Output the (X, Y) coordinate of the center of the cell containing the given text.  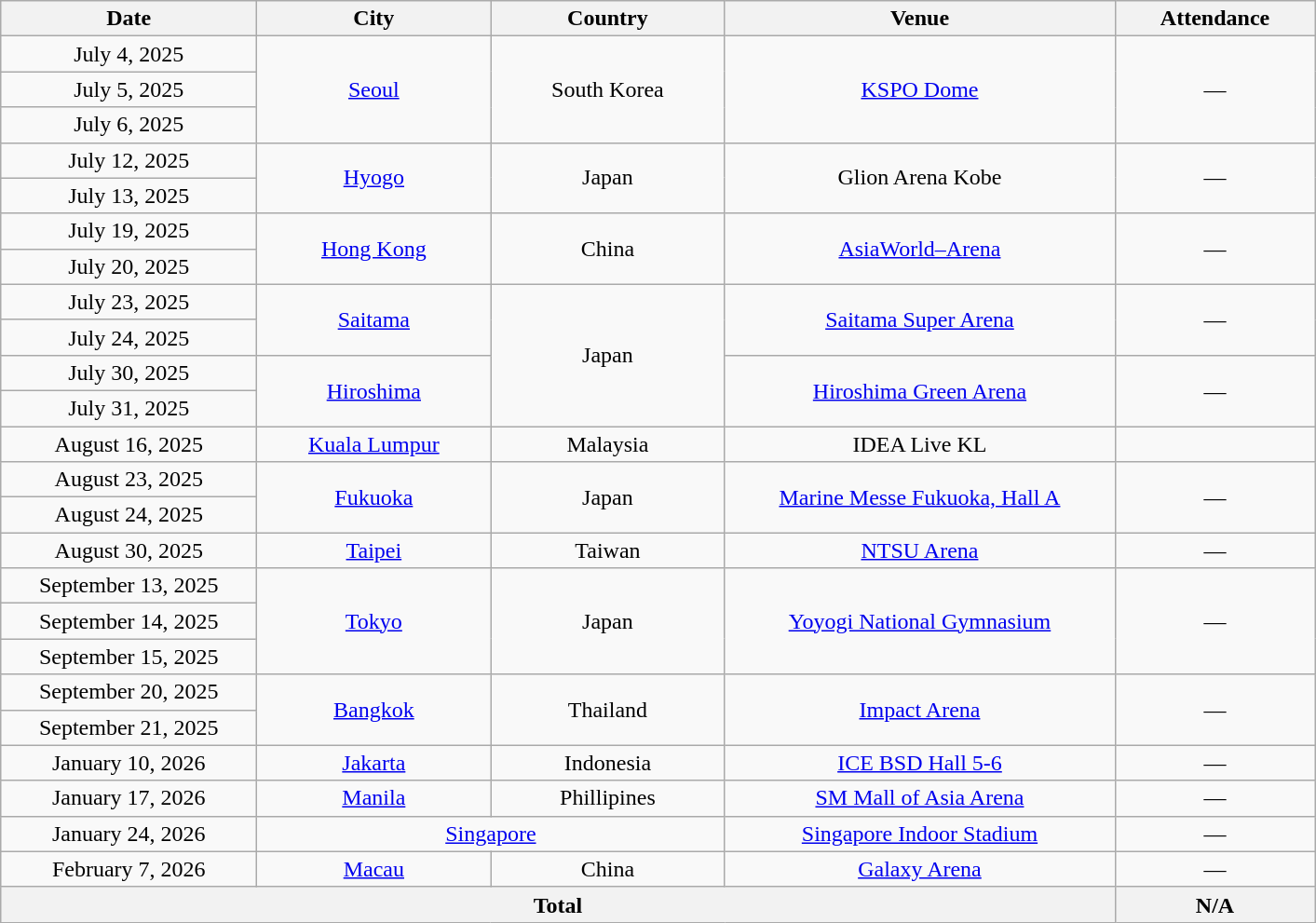
Thailand (607, 710)
KSPO Dome (920, 89)
Marine Messe Fukuoka, Hall A (920, 497)
Date (129, 19)
January 24, 2026 (129, 834)
Manila (374, 798)
Yoyogi National Gymnasium (920, 621)
July 31, 2025 (129, 408)
January 10, 2026 (129, 763)
July 5, 2025 (129, 89)
Indonesia (607, 763)
Venue (920, 19)
IDEA Live KL (920, 444)
Taipei (374, 550)
Singapore Indoor Stadium (920, 834)
August 30, 2025 (129, 550)
Singapore (491, 834)
Glion Arena Kobe (920, 178)
Hyogo (374, 178)
September 13, 2025 (129, 586)
Phillipines (607, 798)
Hong Kong (374, 249)
September 15, 2025 (129, 657)
July 12, 2025 (129, 160)
SM Mall of Asia Arena (920, 798)
N/A (1214, 904)
Macau (374, 869)
Jakarta (374, 763)
NTSU Arena (920, 550)
Malaysia (607, 444)
July 6, 2025 (129, 125)
Total (558, 904)
January 17, 2026 (129, 798)
Galaxy Arena (920, 869)
Impact Arena (920, 710)
Country (607, 19)
Taiwan (607, 550)
City (374, 19)
September 14, 2025 (129, 621)
Bangkok (374, 710)
September 21, 2025 (129, 727)
September 20, 2025 (129, 692)
Seoul (374, 89)
Fukuoka (374, 497)
July 20, 2025 (129, 266)
August 23, 2025 (129, 480)
August 16, 2025 (129, 444)
Saitama Super Arena (920, 319)
July 4, 2025 (129, 54)
AsiaWorld–Arena (920, 249)
July 24, 2025 (129, 337)
February 7, 2026 (129, 869)
Tokyo (374, 621)
July 30, 2025 (129, 373)
Hiroshima Green Arena (920, 390)
ICE BSD Hall 5-6 (920, 763)
July 23, 2025 (129, 302)
July 13, 2025 (129, 196)
Attendance (1214, 19)
Kuala Lumpur (374, 444)
South Korea (607, 89)
Saitama (374, 319)
Hiroshima (374, 390)
August 24, 2025 (129, 515)
July 19, 2025 (129, 231)
